Scan for the cell matching the given text and deliver its [x, y] coordinate at center. 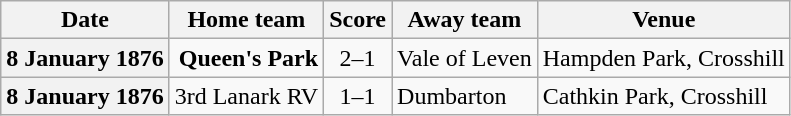
Score [358, 20]
Venue [664, 20]
Home team [246, 20]
1–1 [358, 96]
Hampden Park, Crosshill [664, 58]
Vale of Leven [465, 58]
Dumbarton [465, 96]
Queen's Park [246, 58]
2–1 [358, 58]
Date [85, 20]
Away team [465, 20]
Cathkin Park, Crosshill [664, 96]
3rd Lanark RV [246, 96]
